Capture the cell that displays the provided text and extract its (x, y) central coordinate. 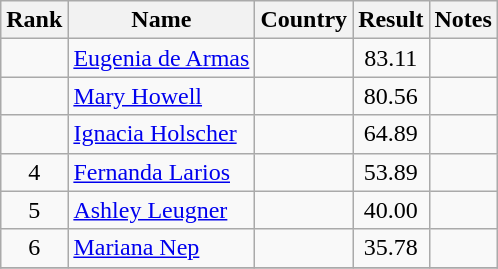
Country (304, 20)
5 (34, 210)
53.89 (391, 172)
Name (162, 20)
6 (34, 248)
64.89 (391, 134)
Ignacia Holscher (162, 134)
Rank (34, 20)
Mary Howell (162, 96)
Result (391, 20)
4 (34, 172)
Notes (463, 20)
83.11 (391, 58)
Mariana Nep (162, 248)
Ashley Leugner (162, 210)
35.78 (391, 248)
80.56 (391, 96)
Eugenia de Armas (162, 58)
40.00 (391, 210)
Fernanda Larios (162, 172)
